Identify which cell holds the provided text, then report its (x, y) central coordinate. 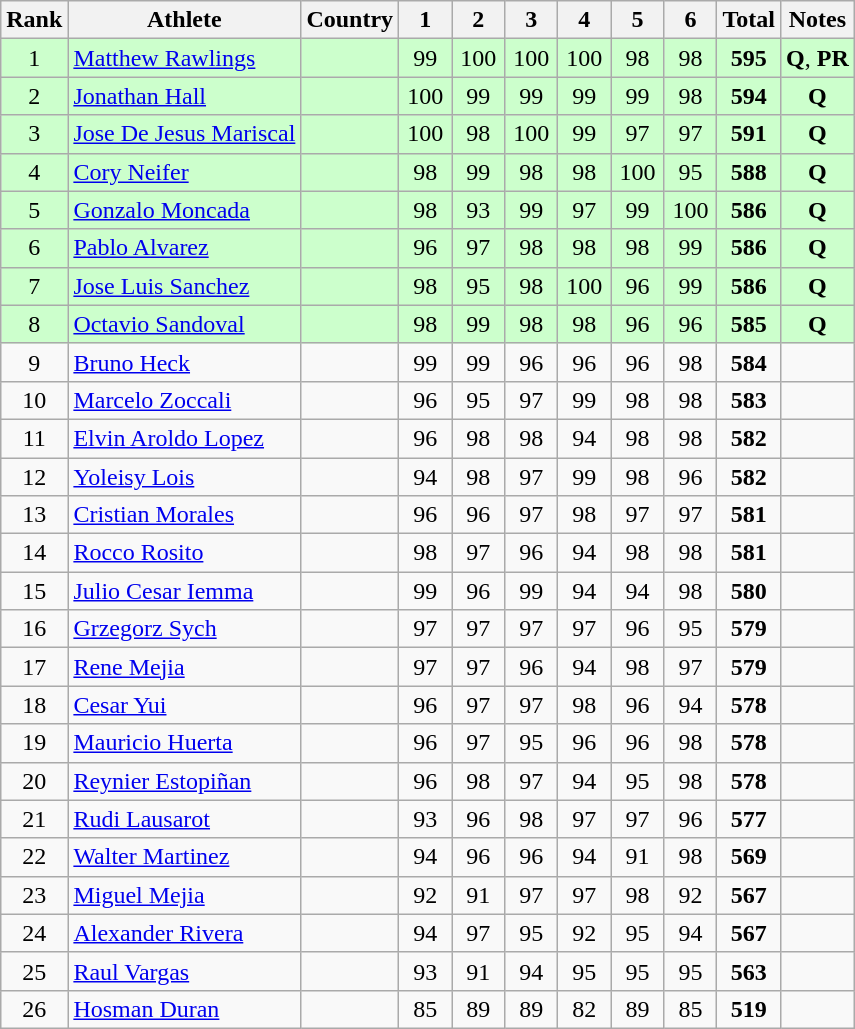
519 (749, 1009)
26 (34, 1009)
Jose Luis Sanchez (184, 286)
Rank (34, 20)
Julio Cesar Iemma (184, 591)
82 (584, 1009)
22 (34, 857)
585 (749, 324)
Bruno Heck (184, 362)
21 (34, 819)
19 (34, 743)
14 (34, 553)
10 (34, 400)
Gonzalo Moncada (184, 210)
24 (34, 933)
Cory Neifer (184, 172)
Rudi Lausarot (184, 819)
Country (350, 20)
Matthew Rawlings (184, 58)
20 (34, 781)
Rene Mejia (184, 667)
25 (34, 971)
595 (749, 58)
Alexander Rivera (184, 933)
8 (34, 324)
Reynier Estopiñan (184, 781)
594 (749, 96)
15 (34, 591)
18 (34, 705)
Q, PR (818, 58)
Yoleisy Lois (184, 477)
7 (34, 286)
584 (749, 362)
583 (749, 400)
13 (34, 515)
Rocco Rosito (184, 553)
Athlete (184, 20)
11 (34, 438)
Jose De Jesus Mariscal (184, 134)
Jonathan Hall (184, 96)
Pablo Alvarez (184, 248)
Notes (818, 20)
Miguel Mejia (184, 895)
Elvin Aroldo Lopez (184, 438)
569 (749, 857)
Grzegorz Sych (184, 629)
Octavio Sandoval (184, 324)
12 (34, 477)
Walter Martinez (184, 857)
16 (34, 629)
Mauricio Huerta (184, 743)
17 (34, 667)
Marcelo Zoccali (184, 400)
580 (749, 591)
23 (34, 895)
9 (34, 362)
591 (749, 134)
563 (749, 971)
Total (749, 20)
577 (749, 819)
Cristian Morales (184, 515)
588 (749, 172)
Hosman Duran (184, 1009)
Raul Vargas (184, 971)
Cesar Yui (184, 705)
